Return [x, y] of the center of cell containing provided text 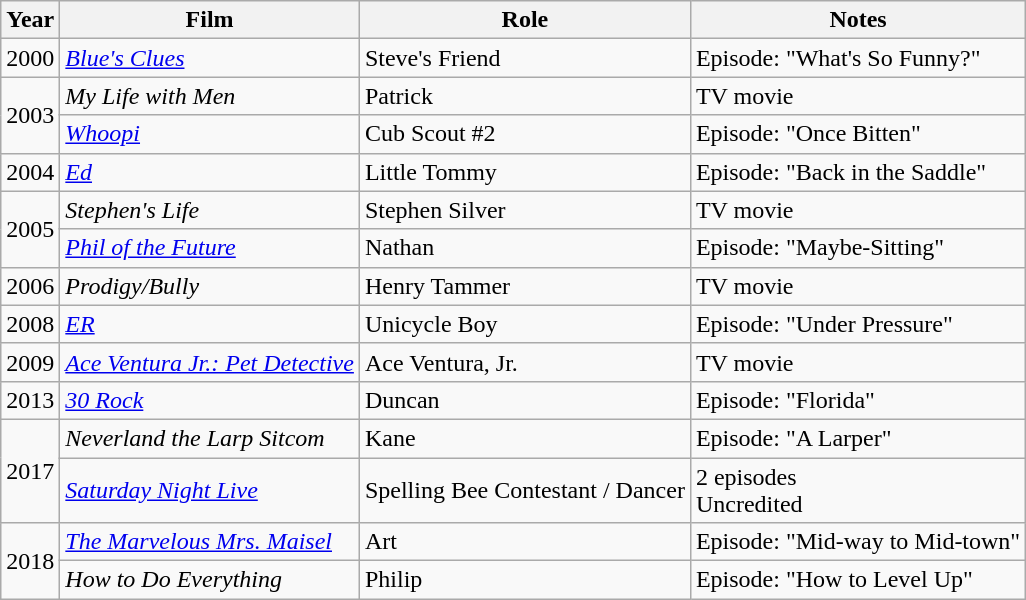
Patrick [524, 96]
Film [210, 20]
Episode: "A Larper" [858, 438]
Saturday Night Live [210, 490]
2004 [30, 172]
Episode: "Under Pressure" [858, 324]
2008 [30, 324]
2013 [30, 400]
Episode: "Maybe-Sitting" [858, 248]
Episode: "Florida" [858, 400]
2000 [30, 58]
Phil of the Future [210, 248]
Ed [210, 172]
2 episodesUncredited [858, 490]
2003 [30, 115]
Episode: "How to Level Up" [858, 580]
2005 [30, 229]
ER [210, 324]
Year [30, 20]
Nathan [524, 248]
Philip [524, 580]
2018 [30, 561]
Stephen Silver [524, 210]
Notes [858, 20]
My Life with Men [210, 96]
Art [524, 542]
Episode: "Mid-way to Mid-town" [858, 542]
Prodigy/Bully [210, 286]
Neverland the Larp Sitcom [210, 438]
30 Rock [210, 400]
Ace Ventura Jr.: Pet Detective [210, 362]
2006 [30, 286]
Kane [524, 438]
Ace Ventura, Jr. [524, 362]
Henry Tammer [524, 286]
Little Tommy [524, 172]
2009 [30, 362]
Steve's Friend [524, 58]
Role [524, 20]
Whoopi [210, 134]
Duncan [524, 400]
2017 [30, 470]
Blue's Clues [210, 58]
Episode: "Back in the Saddle" [858, 172]
Spelling Bee Contestant / Dancer [524, 490]
Cub Scout #2 [524, 134]
The Marvelous Mrs. Maisel [210, 542]
Episode: "Once Bitten" [858, 134]
Episode: "What's So Funny?" [858, 58]
Stephen's Life [210, 210]
How to Do Everything [210, 580]
Unicycle Boy [524, 324]
